Extract the (x, y) coordinate from the center of the cell holding the provided text.  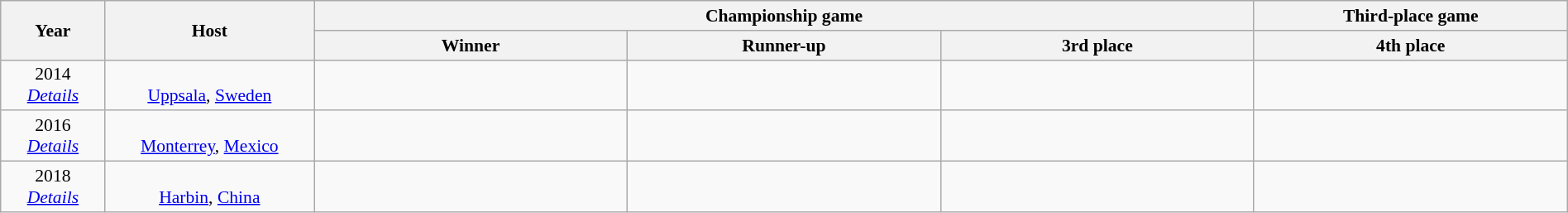
4th place (1411, 46)
Host (210, 30)
Harbin, China (210, 187)
Monterrey, Mexico (210, 136)
2016Details (53, 136)
Third-place game (1411, 16)
Championship game (784, 16)
3rd place (1097, 46)
Runner-up (784, 46)
Winner (471, 46)
2018Details (53, 187)
2014Details (53, 85)
Uppsala, Sweden (210, 85)
Year (53, 30)
